Provide the (X, Y) coordinate of the cell's center where the given text is located.  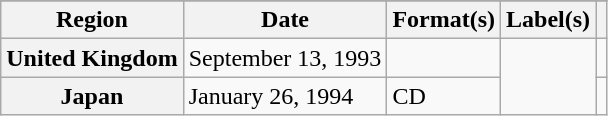
September 13, 1993 (285, 58)
January 26, 1994 (285, 96)
Region (92, 20)
Format(s) (444, 20)
Japan (92, 96)
Date (285, 20)
Label(s) (548, 20)
United Kingdom (92, 58)
CD (444, 96)
